Provide the (X, Y) coordinate of the cell's center where the given text is located.  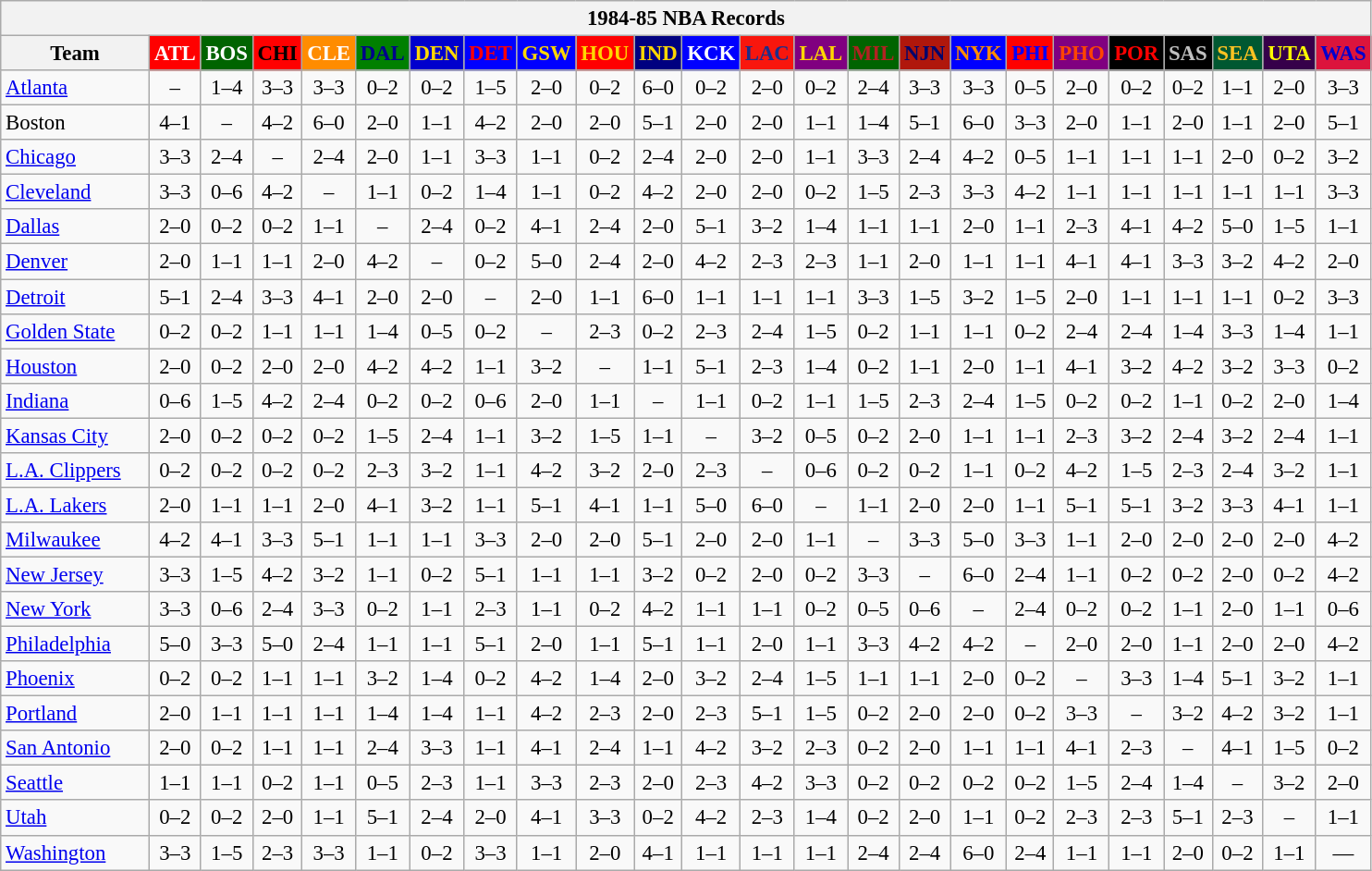
WAS (1343, 54)
— (1343, 853)
BOS (227, 54)
Denver (76, 262)
DAL (383, 54)
Detroit (76, 297)
SEA (1237, 54)
DEN (436, 54)
Cleveland (76, 192)
ATL (175, 54)
Utah (76, 818)
KCK (712, 54)
CLE (329, 54)
HOU (605, 54)
Boston (76, 123)
Golden State (76, 331)
L.A. Clippers (76, 471)
PHO (1082, 54)
SAS (1188, 54)
NJN (925, 54)
UTA (1289, 54)
Philadelphia (76, 644)
MIL (874, 54)
Atlanta (76, 88)
Indiana (76, 400)
Chicago (76, 157)
Kansas City (76, 435)
Team (76, 54)
Milwaukee (76, 540)
DET (490, 54)
NYK (978, 54)
Phoenix (76, 679)
IND (658, 54)
PHI (1030, 54)
Portland (76, 714)
1984-85 NBA Records (686, 18)
CHI (277, 54)
Dallas (76, 227)
POR (1137, 54)
Houston (76, 366)
L.A. Lakers (76, 505)
New York (76, 609)
San Antonio (76, 748)
Seattle (76, 783)
Washington (76, 853)
LAC (767, 54)
GSW (546, 54)
LAL (821, 54)
New Jersey (76, 574)
